Detect which cell encompasses the target text, then output its (x, y) center coordinate. 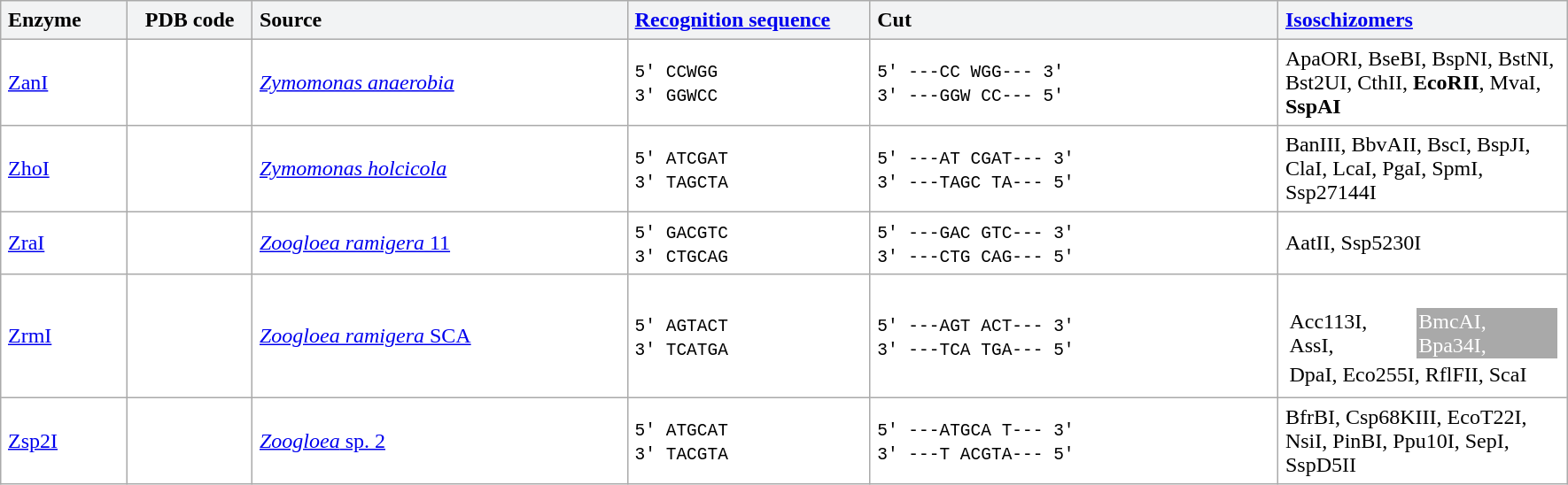
Zymomonas anaerobia (440, 82)
Zsp2I (64, 441)
Recognition sequence (749, 20)
Zoogloea ramigera SCA (440, 336)
5' ---AGT ACT--- 3' 3' ---TCA TGA--- 5' (1074, 336)
5' AGTACT 3' TCATGA (749, 336)
Acc113I, AssI, (1352, 333)
Source (440, 20)
5' CCWGG 3' GGWCC (749, 82)
Zoogloea ramigera 11 (440, 242)
ZhoI (64, 169)
5' ATGCAT 3' TACGTA (749, 441)
BmcAI, Bpa34I, (1487, 333)
Isoschizomers (1423, 20)
AatII, Ssp5230I (1423, 242)
Cut (1074, 20)
ZraI (64, 242)
Enzyme (64, 20)
BfrBI, Csp68KIII, EcoT22I, NsiI, PinBI, Ppu10I, SepI, SspD5II (1423, 441)
BanIII, BbvAII, BscI, BspJI, ClaI, LcaI, PgaI, SpmI, Ssp27144I (1423, 169)
5' ---GAC GTC--- 3' 3' ---CTG CAG--- 5' (1074, 242)
5' GACGTC 3' CTGCAG (749, 242)
5' ---CC WGG--- 3' 3' ---GGW CC--- 5' (1074, 82)
5' ATCGAT 3' TAGCTA (749, 169)
Zoogloea sp. 2 (440, 441)
ZanI (64, 82)
ApaORI, BseBI, BspNI, BstNI, Bst2UI, CthII, EcoRII, MvaI, SspAI (1423, 82)
Acc113I, AssI, BmcAI, Bpa34I, DpaI, Eco255I, RflFII, ScaI (1423, 336)
DpaI, Eco255I, RflFII, ScaI (1423, 374)
Zymomonas holcicola (440, 169)
ZrmI (64, 336)
PDB code (190, 20)
5' ---AT CGAT--- 3' 3' ---TAGC TA--- 5' (1074, 169)
5' ---ATGCA T--- 3' 3' ---T ACGTA--- 5' (1074, 441)
